Capture the cell that displays the provided text and extract its (x, y) central coordinate. 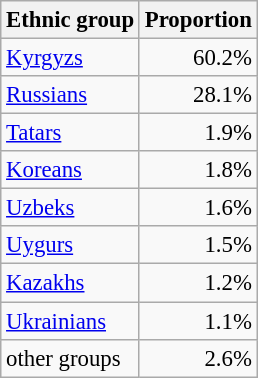
1.2% (198, 283)
1.8% (198, 170)
Tatars (70, 133)
1.9% (198, 133)
1.1% (198, 321)
Koreans (70, 170)
1.5% (198, 245)
other groups (70, 358)
Kazakhs (70, 283)
1.6% (198, 208)
Russians (70, 95)
2.6% (198, 358)
60.2% (198, 58)
Uygurs (70, 245)
Uzbeks (70, 208)
Ethnic group (70, 20)
Ukrainians (70, 321)
Kyrgyzs (70, 58)
Proportion (198, 20)
28.1% (198, 95)
